Identify which cell holds the provided text, then report its [x, y] central coordinate. 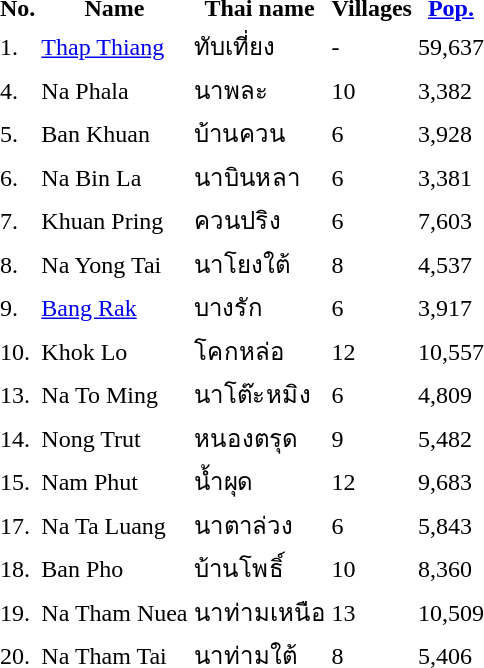
Ban Pho [114, 568]
น้ำผุด [260, 482]
นาท่ามเหนือ [260, 612]
นาตาล่วง [260, 525]
Bang Rak [114, 308]
Ban Khuan [114, 134]
9 [372, 438]
8 [372, 264]
บ้านควน [260, 134]
นาบินหลา [260, 177]
Khok Lo [114, 351]
ทับเที่ยง [260, 46]
หนองตรุด [260, 438]
นาพละ [260, 90]
Khuan Pring [114, 220]
Na Ta Luang [114, 525]
Thap Thiang [114, 46]
Na To Ming [114, 394]
Nong Trut [114, 438]
Na Tham Nuea [114, 612]
Na Yong Tai [114, 264]
Nam Phut [114, 482]
ควนปริง [260, 220]
บ้านโพธิ์ [260, 568]
13 [372, 612]
นาโต๊ะหมิง [260, 394]
- [372, 46]
โคกหล่อ [260, 351]
บางรัก [260, 308]
นาโยงใต้ [260, 264]
Na Phala [114, 90]
Na Bin La [114, 177]
